Capture the cell that displays the provided text and extract its [X, Y] central coordinate. 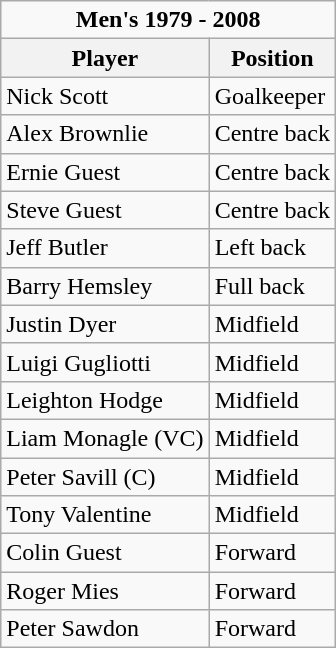
Barry Hemsley [105, 286]
Liam Monagle (VC) [105, 438]
Nick Scott [105, 96]
Peter Savill (C) [105, 477]
Roger Mies [105, 591]
Ernie Guest [105, 172]
Men's 1979 - 2008 [168, 20]
Justin Dyer [105, 324]
Luigi Gugliotti [105, 362]
Jeff Butler [105, 248]
Full back [272, 286]
Steve Guest [105, 210]
Colin Guest [105, 553]
Left back [272, 248]
Tony Valentine [105, 515]
Goalkeeper [272, 96]
Position [272, 58]
Leighton Hodge [105, 400]
Peter Sawdon [105, 629]
Player [105, 58]
Alex Brownlie [105, 134]
